Search for the cell housing the specified text and yield its (X, Y) center coordinate. 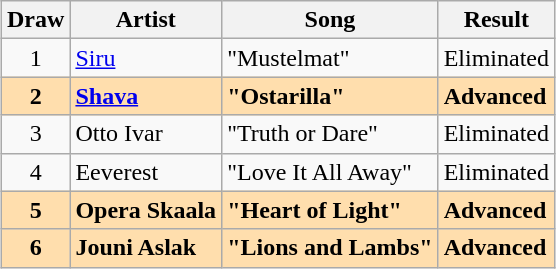
"Truth or Dare" (330, 134)
"Love It All Away" (330, 172)
"Ostarilla" (330, 96)
Result (496, 20)
Jouni Aslak (146, 248)
"Heart of Light" (330, 210)
4 (36, 172)
Artist (146, 20)
5 (36, 210)
6 (36, 248)
Shava (146, 96)
3 (36, 134)
"Lions and Lambs" (330, 248)
"Mustelmat" (330, 58)
1 (36, 58)
Otto Ivar (146, 134)
Song (330, 20)
Siru (146, 58)
Eeverest (146, 172)
2 (36, 96)
Opera Skaala (146, 210)
Draw (36, 20)
